Locate the cell with the specified text and output its [x, y] center coordinate. 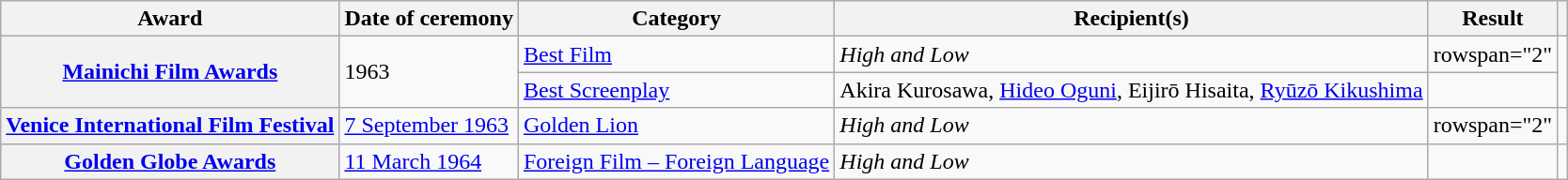
Award [170, 19]
7 September 1963 [429, 126]
Best Film [676, 54]
Golden Globe Awards [170, 161]
Category [676, 19]
Golden Lion [676, 126]
11 March 1964 [429, 161]
1963 [429, 72]
Recipient(s) [1132, 19]
Result [1493, 19]
Mainichi Film Awards [170, 72]
Venice International Film Festival [170, 126]
Akira Kurosawa, Hideo Oguni, Eijirō Hisaita, Ryūzō Kikushima [1132, 90]
Foreign Film – Foreign Language [676, 161]
Date of ceremony [429, 19]
Best Screenplay [676, 90]
